Determine the (X, Y) coordinate at the center of the cell enclosing the given text.  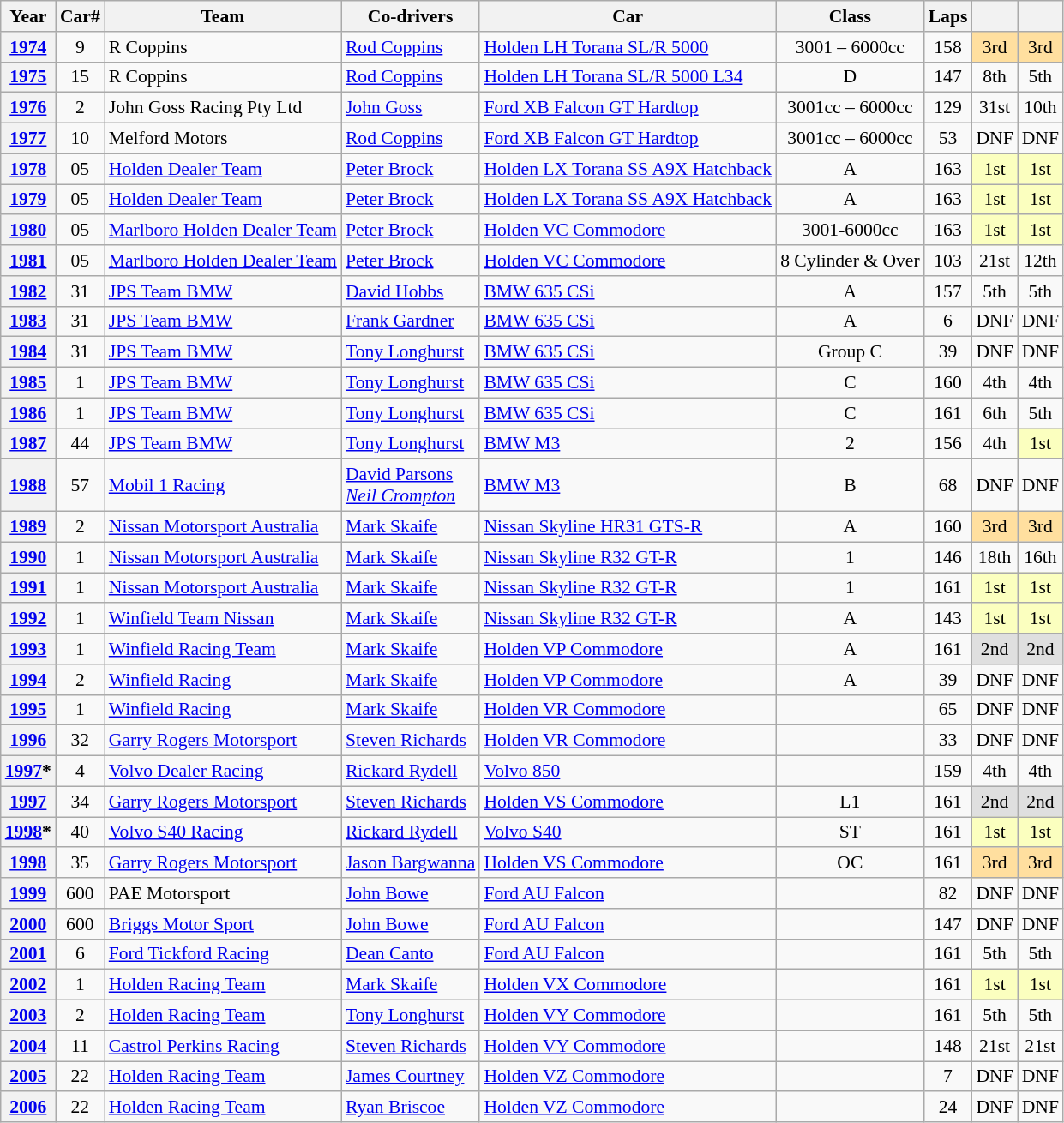
1999 (28, 893)
1975 (28, 77)
12th (1041, 261)
1974 (28, 47)
146 (948, 557)
David Hobbs (410, 291)
32 (81, 741)
Car (628, 16)
1978 (28, 169)
8 Cylinder & Over (851, 261)
24 (948, 1108)
1985 (28, 383)
Volvo Dealer Racing (223, 772)
James Courtney (410, 1077)
33 (948, 741)
1983 (28, 321)
1981 (28, 261)
Co-drivers (410, 16)
Dean Canto (410, 954)
Ryan Briscoe (410, 1108)
11 (81, 1046)
31st (995, 108)
3001-6000cc (851, 231)
Laps (948, 16)
4 (81, 772)
65 (948, 710)
1979 (28, 200)
Class (851, 16)
Winfield Racing Team (223, 649)
Briggs Motor Sport (223, 924)
Car# (81, 16)
Nissan Skyline HR31 GTS-R (628, 527)
2004 (28, 1046)
10th (1041, 108)
PAE Motorsport (223, 893)
156 (948, 444)
1976 (28, 108)
40 (81, 832)
44 (81, 444)
Jason Bargwanna (410, 863)
1998* (28, 832)
L1 (851, 802)
OC (851, 863)
1980 (28, 231)
157 (948, 291)
1990 (28, 557)
1997 (28, 802)
53 (948, 139)
1984 (28, 352)
David Parsons Neil Crompton (410, 485)
2005 (28, 1077)
148 (948, 1046)
82 (948, 893)
9 (81, 47)
129 (948, 108)
John Goss Racing Pty Ltd (223, 108)
Mobil 1 Racing (223, 485)
Volvo S40 (628, 832)
Year (28, 16)
2002 (28, 985)
1996 (28, 741)
103 (948, 261)
6th (995, 413)
10 (81, 139)
Group C (851, 352)
159 (948, 772)
ST (851, 832)
18th (995, 557)
3001 – 6000cc (851, 47)
D (851, 77)
Volvo S40 Racing (223, 832)
57 (81, 485)
1994 (28, 680)
68 (948, 485)
15 (81, 77)
2001 (28, 954)
Frank Gardner (410, 321)
1988 (28, 485)
Holden LH Torana SL/R 5000 (628, 47)
B (851, 485)
John Goss (410, 108)
35 (81, 863)
1995 (28, 710)
1986 (28, 413)
Ford Tickford Racing (223, 954)
Melford Motors (223, 139)
1997* (28, 772)
1987 (28, 444)
Castrol Perkins Racing (223, 1046)
7 (948, 1077)
1977 (28, 139)
158 (948, 47)
1993 (28, 649)
Winfield Team Nissan (223, 619)
1982 (28, 291)
Volvo 850 (628, 772)
Holden VX Commodore (628, 985)
1992 (28, 619)
1991 (28, 588)
143 (948, 619)
16th (1041, 557)
Team (223, 16)
2000 (28, 924)
2006 (28, 1108)
1989 (28, 527)
Holden LH Torana SL/R 5000 L34 (628, 77)
8th (995, 77)
2003 (28, 1016)
1998 (28, 863)
34 (81, 802)
